Locate the cell with the specified text and output its [x, y] center coordinate. 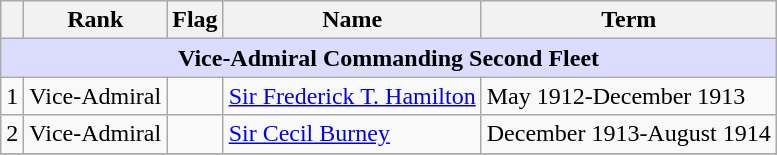
Flag [195, 20]
Name [352, 20]
December 1913-August 1914 [628, 134]
Sir Frederick T. Hamilton [352, 96]
Term [628, 20]
Sir Cecil Burney [352, 134]
1 [12, 96]
May 1912-December 1913 [628, 96]
Vice-Admiral Commanding Second Fleet [389, 58]
Rank [96, 20]
2 [12, 134]
